Detect which cell encompasses the target text, then output its [X, Y] center coordinate. 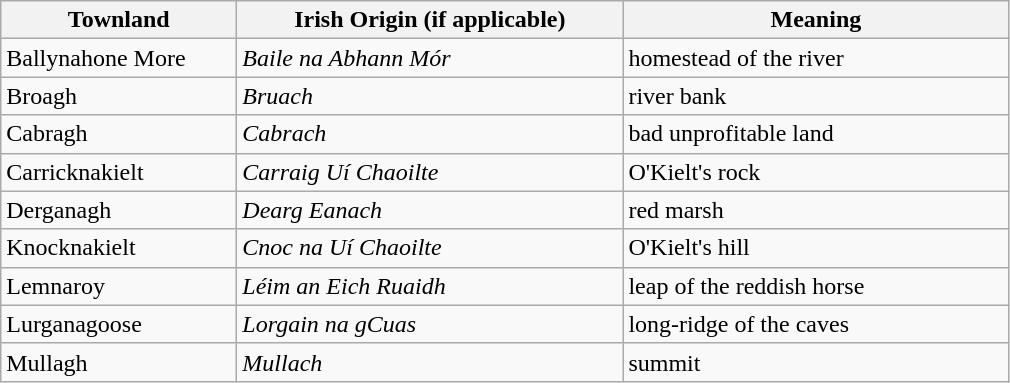
bad unprofitable land [816, 134]
Ballynahone More [119, 58]
Derganagh [119, 210]
Lurganagoose [119, 324]
Baile na Abhann Mór [430, 58]
Lorgain na gCuas [430, 324]
homestead of the river [816, 58]
leap of the reddish horse [816, 286]
Townland [119, 20]
Mullagh [119, 362]
Mullach [430, 362]
Carricknakielt [119, 172]
summit [816, 362]
Cnoc na Uí Chaoilte [430, 248]
Knocknakielt [119, 248]
river bank [816, 96]
Carraig Uí Chaoilte [430, 172]
Broagh [119, 96]
Cabragh [119, 134]
Cabrach [430, 134]
O'Kielt's hill [816, 248]
long-ridge of the caves [816, 324]
Lemnaroy [119, 286]
Dearg Eanach [430, 210]
Léim an Eich Ruaidh [430, 286]
Bruach [430, 96]
red marsh [816, 210]
Irish Origin (if applicable) [430, 20]
Meaning [816, 20]
O'Kielt's rock [816, 172]
